Scan for the cell matching the given text and deliver its [X, Y] coordinate at center. 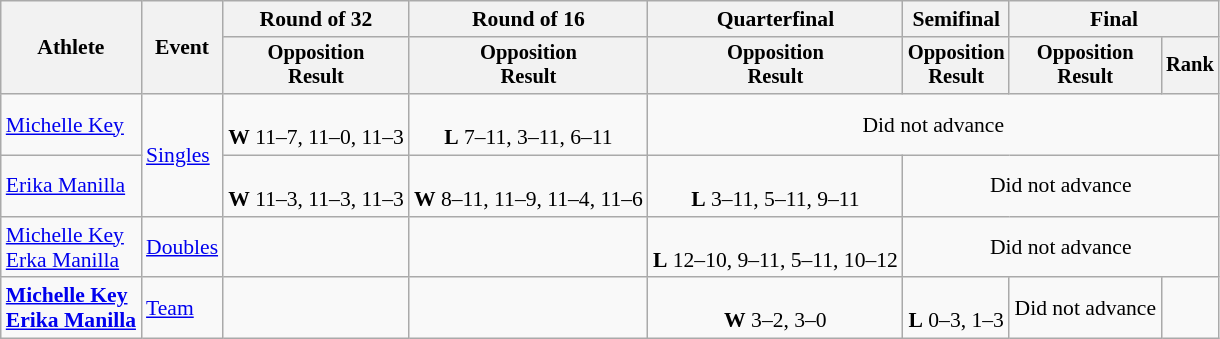
L 0–3, 1–3 [956, 308]
Event [182, 48]
Doubles [182, 248]
Michelle KeyErika Manilla [71, 308]
Round of 32 [316, 19]
Round of 16 [528, 19]
W 11–7, 11–0, 11–3 [316, 124]
L 7–11, 3–11, 6–11 [528, 124]
Rank [1190, 66]
L 3–11, 5–11, 9–11 [776, 186]
L 12–10, 9–11, 5–11, 10–12 [776, 248]
Quarterfinal [776, 19]
Final [1114, 19]
Team [182, 308]
Semifinal [956, 19]
W 8–11, 11–9, 11–4, 11–6 [528, 186]
Singles [182, 155]
W 3–2, 3–0 [776, 308]
Athlete [71, 48]
W 11–3, 11–3, 11–3 [316, 186]
Michelle KeyErka Manilla [71, 248]
Michelle Key [71, 124]
Erika Manilla [71, 186]
